Return (X, Y) of the center of cell containing provided text 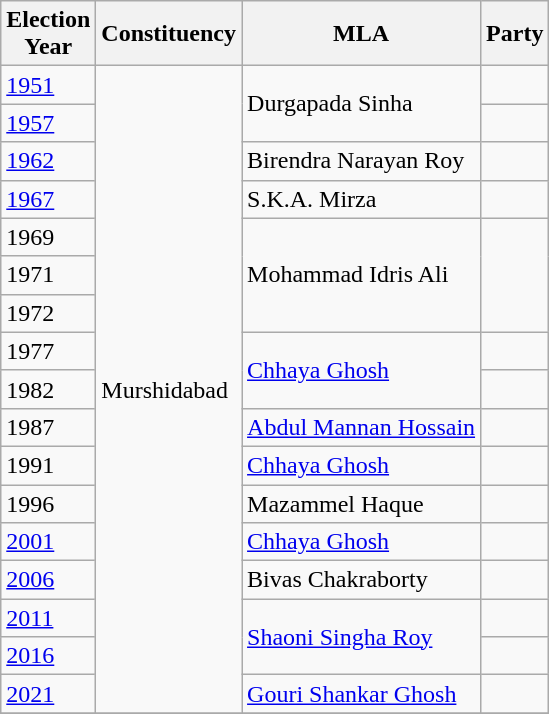
1972 (48, 313)
Constituency (169, 34)
2011 (48, 618)
1951 (48, 85)
MLA (362, 34)
1962 (48, 161)
1982 (48, 389)
Abdul Mannan Hossain (362, 427)
Party (515, 34)
Election Year (48, 34)
1996 (48, 503)
2006 (48, 580)
Durgapada Sinha (362, 104)
1987 (48, 427)
1971 (48, 275)
Mohammad Idris Ali (362, 275)
Mazammel Haque (362, 503)
2001 (48, 542)
S.K.A. Mirza (362, 199)
1969 (48, 237)
1967 (48, 199)
Birendra Narayan Roy (362, 161)
2021 (48, 694)
1957 (48, 123)
1991 (48, 465)
Shaoni Singha Roy (362, 637)
2016 (48, 656)
Murshidabad (169, 390)
1977 (48, 351)
Gouri Shankar Ghosh (362, 694)
Bivas Chakraborty (362, 580)
